Determine the (X, Y) coordinate at the center of the cell enclosing the given text.  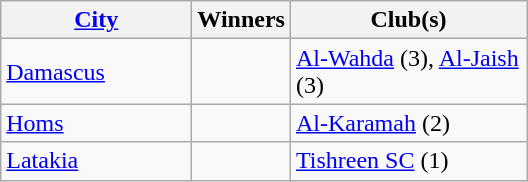
Winners (242, 20)
Damascus (96, 72)
Tishreen SC (1) (408, 161)
Latakia (96, 161)
Al-Wahda (3), Al-Jaish (3) (408, 72)
Homs (96, 123)
Club(s) (408, 20)
City (96, 20)
Al-Karamah (2) (408, 123)
